For the text-containing cell, return its midpoint in (x, y) coordinate format. 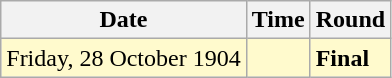
Time (278, 20)
Round (350, 20)
Friday, 28 October 1904 (124, 58)
Date (124, 20)
Final (350, 58)
